Detect which cell encompasses the target text, then output its [x, y] center coordinate. 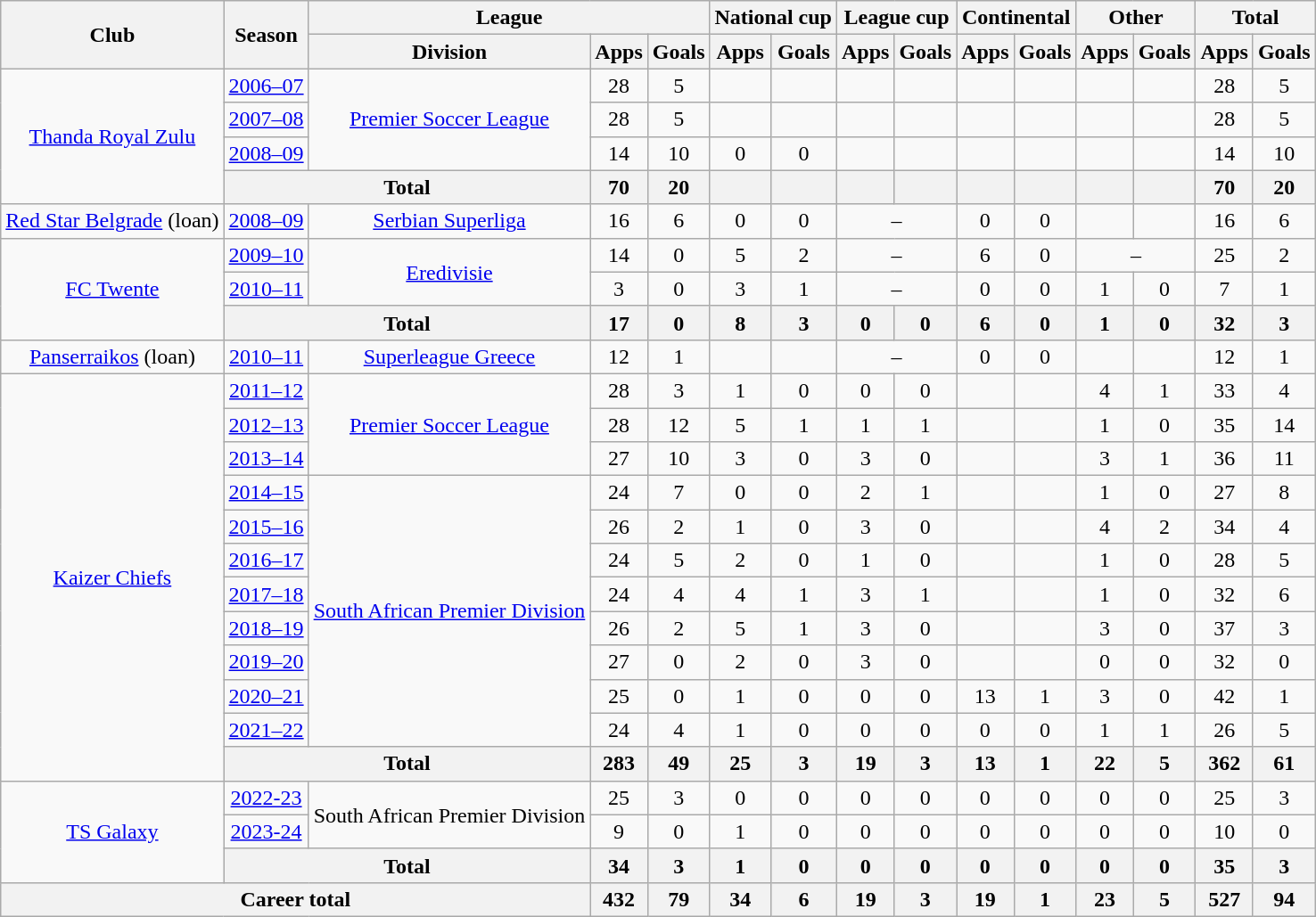
2017–18 [266, 594]
FC Twente [112, 289]
94 [1284, 899]
Eredivisie [449, 272]
17 [619, 323]
432 [619, 899]
2007–08 [266, 119]
Red Star Belgrade (loan) [112, 221]
Season [266, 35]
2023-24 [266, 831]
2011–12 [266, 390]
23 [1105, 899]
Continental [1016, 18]
Club [112, 35]
36 [1224, 459]
42 [1224, 696]
11 [1284, 459]
2014–15 [266, 493]
527 [1224, 899]
22 [1105, 764]
61 [1284, 764]
Career total [296, 899]
2009–10 [266, 255]
Superleague Greece [449, 356]
2013–14 [266, 459]
2018–19 [266, 628]
Panserraikos (loan) [112, 356]
Thanda Royal Zulu [112, 136]
2015–16 [266, 527]
37 [1224, 628]
79 [679, 899]
National cup [773, 18]
Other [1136, 18]
49 [679, 764]
2016–17 [266, 561]
9 [619, 831]
Kaizer Chiefs [112, 577]
League [509, 18]
283 [619, 764]
Serbian Superliga [449, 221]
2006–07 [266, 86]
2022-23 [266, 798]
33 [1224, 390]
2019–20 [266, 662]
2012–13 [266, 425]
2020–21 [266, 696]
Division [449, 52]
2021–22 [266, 730]
362 [1224, 764]
League cup [896, 18]
TS Galaxy [112, 831]
